Provide the [x, y] coordinate of the cell's center where the given text is located.  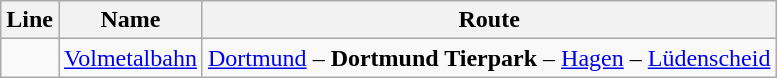
Dortmund – Dortmund Tierpark – Hagen – Lüdenscheid [488, 58]
Route [488, 20]
Volmetalbahn [130, 58]
Line [30, 20]
Name [130, 20]
